Search for the cell housing the specified text and yield its [x, y] center coordinate. 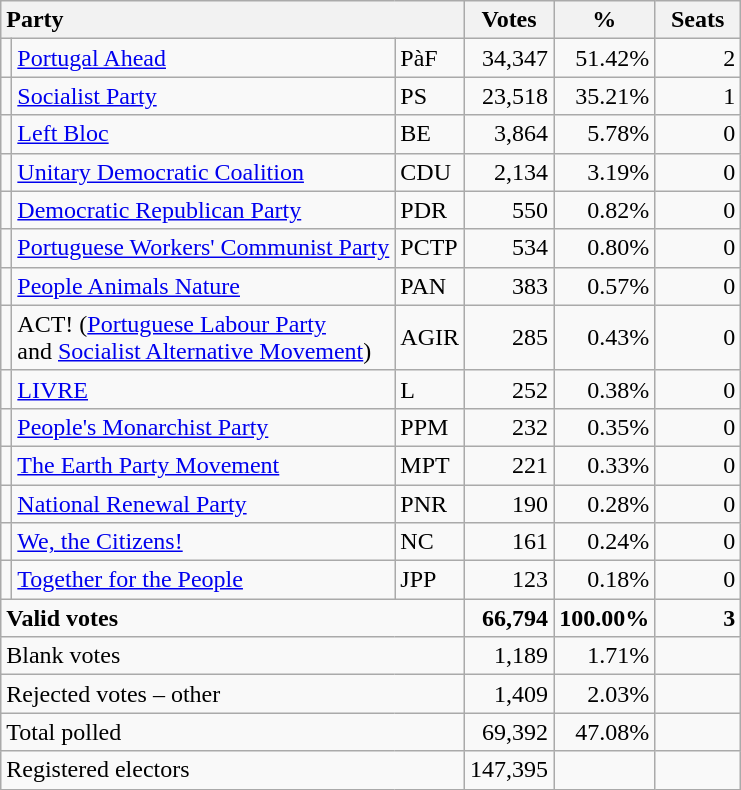
100.00% [604, 618]
190 [510, 503]
PAN [430, 286]
PCTP [430, 248]
National Renewal Party [204, 503]
PS [430, 96]
% [604, 20]
232 [510, 427]
66,794 [510, 618]
0.18% [604, 580]
123 [510, 580]
1,409 [510, 694]
35.21% [604, 96]
BE [430, 134]
We, the Citizens! [204, 542]
534 [510, 248]
Seats [698, 20]
Registered electors [233, 770]
221 [510, 465]
0.33% [604, 465]
PàF [430, 58]
PDR [430, 210]
Unitary Democratic Coalition [204, 172]
People's Monarchist Party [204, 427]
252 [510, 389]
51.42% [604, 58]
0.43% [604, 338]
5.78% [604, 134]
47.08% [604, 732]
Socialist Party [204, 96]
LIVRE [204, 389]
1,189 [510, 656]
383 [510, 286]
3.19% [604, 172]
147,395 [510, 770]
1.71% [604, 656]
Votes [510, 20]
161 [510, 542]
23,518 [510, 96]
2.03% [604, 694]
Portuguese Workers' Communist Party [204, 248]
Together for the People [204, 580]
3,864 [510, 134]
550 [510, 210]
L [430, 389]
2,134 [510, 172]
0.82% [604, 210]
NC [430, 542]
Portugal Ahead [204, 58]
0.38% [604, 389]
Blank votes [233, 656]
0.28% [604, 503]
AGIR [430, 338]
Total polled [233, 732]
69,392 [510, 732]
0.24% [604, 542]
Democratic Republican Party [204, 210]
2 [698, 58]
People Animals Nature [204, 286]
Party [233, 20]
MPT [430, 465]
0.57% [604, 286]
0.80% [604, 248]
285 [510, 338]
ACT! (Portuguese Labour Partyand Socialist Alternative Movement) [204, 338]
3 [698, 618]
PPM [430, 427]
Left Bloc [204, 134]
0.35% [604, 427]
Rejected votes – other [233, 694]
1 [698, 96]
34,347 [510, 58]
PNR [430, 503]
The Earth Party Movement [204, 465]
CDU [430, 172]
JPP [430, 580]
Valid votes [233, 618]
